For the text-containing cell, return its midpoint in [X, Y] coordinate format. 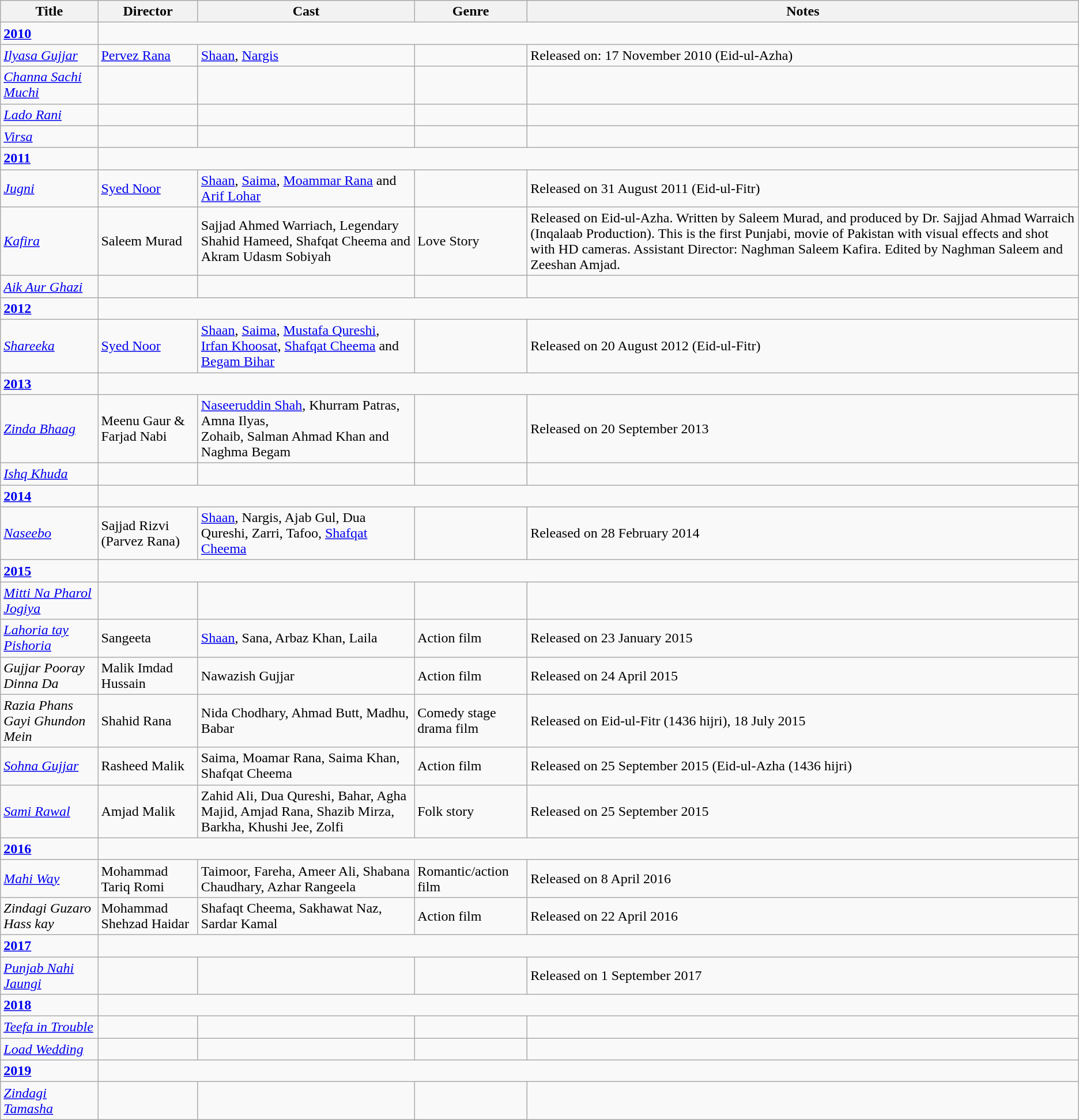
Released on 24 April 2015 [803, 675]
Zindagi Tamasha [50, 1100]
Released on 31 August 2011 (Eid-ul-Fitr) [803, 188]
Lahoria tay Pishoria [50, 638]
2014 [50, 496]
Teefa in Trouble [50, 1027]
Meenu Gaur & Farjad Nabi [148, 429]
Notes [803, 12]
2015 [50, 571]
Saima, Moamar Rana, Saima Khan, Shafqat Cheema [305, 766]
Shaan, Nargis, Ajab Gul, Dua Qureshi, Zarri, Tafoo, Shafqat Cheema [305, 533]
Sohna Gujjar [50, 766]
Zahid Ali, Dua Qureshi, Bahar, Agha Majid, Amjad Rana, Shazib Mirza, Barkha, Khushi Jee, Zolfi [305, 811]
Naseebo [50, 533]
Shareeka [50, 346]
Taimoor, Fareha, Ameer Ali, Shabana Chaudhary, Azhar Rangeela [305, 878]
Cast [305, 12]
Released on 23 January 2015 [803, 638]
Load Wedding [50, 1049]
Ilyasa Gujjar [50, 55]
2012 [50, 308]
Sangeeta [148, 638]
Released on 28 February 2014 [803, 533]
Gujjar Pooray Dinna Da [50, 675]
Aik Aur Ghazi [50, 286]
Released on 1 September 2017 [803, 975]
Released on 25 September 2015 (Eid-ul-Azha (1436 hijri) [803, 766]
2010 [50, 33]
Shaan, Saima, Moammar Rana and Arif Lohar [305, 188]
Shaan, Saima, Mustafa Qureshi, Irfan Khoosat, Shafqat Cheema and Begam Bihar [305, 346]
Shaan, Sana, Arbaz Khan, Laila [305, 638]
Punjab Nahi Jaungi [50, 975]
Amjad Malik [148, 811]
Naseeruddin Shah, Khurram Patras, Amna Ilyas, Zohaib, Salman Ahmad Khan and Naghma Begam [305, 429]
Nida Chodhary, Ahmad Butt, Madhu, Babar [305, 721]
Released on 8 April 2016 [803, 878]
Pervez Rana [148, 55]
Genre [471, 12]
2017 [50, 945]
Kafira [50, 241]
Romantic/action film [471, 878]
Malik Imdad Hussain [148, 675]
Mohammad Shehzad Haidar [148, 916]
Released on 25 September 2015 [803, 811]
Nawazish Gujjar [305, 675]
Folk story [471, 811]
Love Story [471, 241]
Sajjad Rizvi (Parvez Rana) [148, 533]
Shafaqt Cheema, Sakhawat Naz, Sardar Kamal [305, 916]
Channa Sachi Muchi [50, 85]
Released on 22 April 2016 [803, 916]
Released on 20 August 2012 (Eid-ul-Fitr) [803, 346]
Shahid Rana [148, 721]
Sami Rawal [50, 811]
Mahi Way [50, 878]
Comedy stage drama film [471, 721]
Mohammad Tariq Romi [148, 878]
Shaan, Nargis [305, 55]
Zindagi Guzaro Hass kay [50, 916]
Zinda Bhaag [50, 429]
Razia Phans Gayi Ghundon Mein [50, 721]
2011 [50, 158]
Released on 20 September 2013 [803, 429]
Rasheed Malik [148, 766]
2016 [50, 849]
Saleem Murad [148, 241]
Sajjad Ahmed Warriach, Legendary Shahid Hameed, Shafqat Cheema and Akram Udasm Sobiyah [305, 241]
Jugni [50, 188]
Ishq Khuda [50, 474]
Virsa [50, 137]
Director [148, 12]
Lado Rani [50, 115]
2013 [50, 383]
Mitti Na Pharol Jogiya [50, 600]
2019 [50, 1071]
2018 [50, 1005]
Released on: 17 November 2010 (Eid-ul-Azha) [803, 55]
Released on Eid-ul-Fitr (1436 hijri), 18 July 2015 [803, 721]
Title [50, 12]
